Capture the cell that displays the provided text and extract its (X, Y) central coordinate. 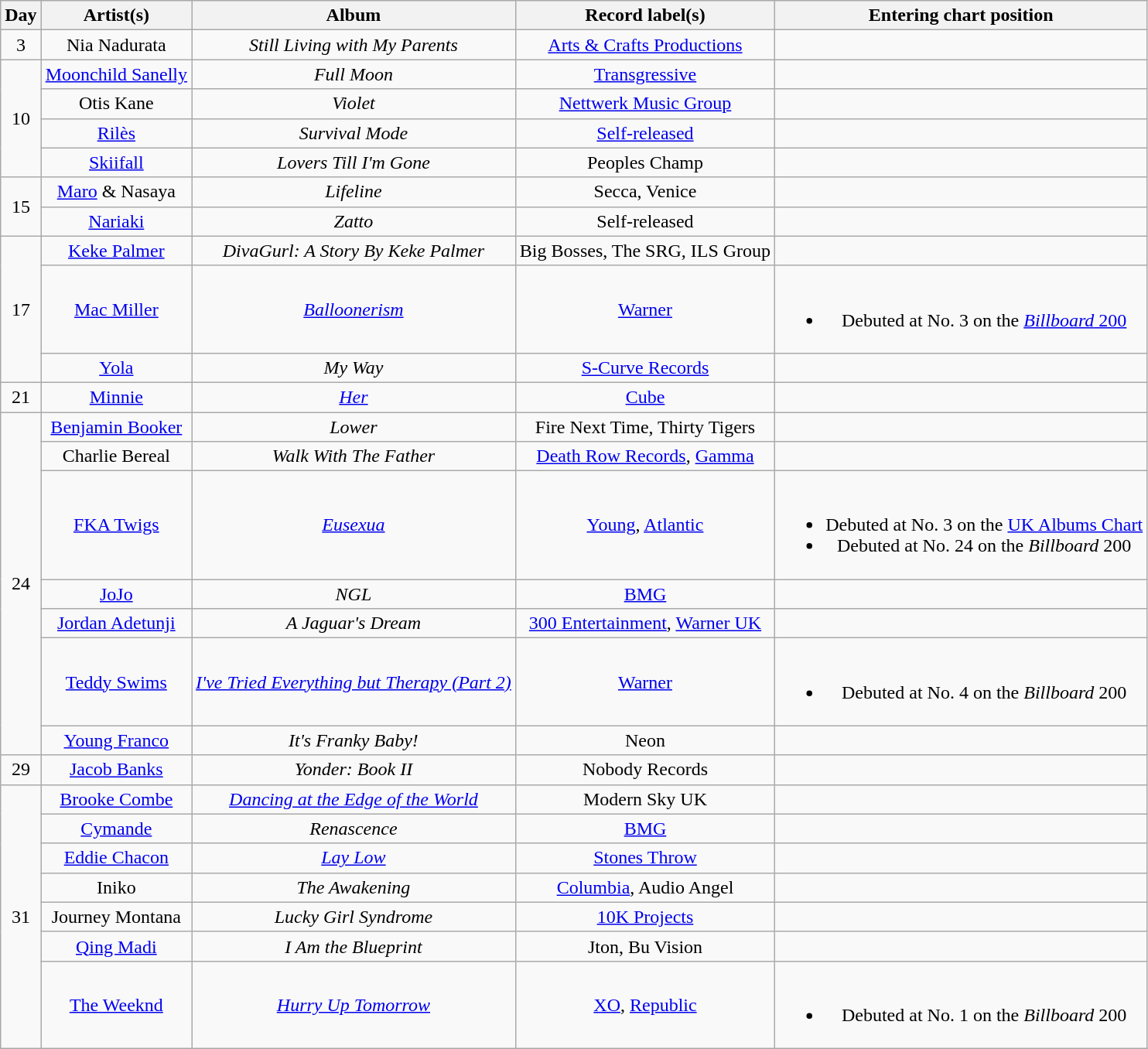
Brooke Combe (116, 799)
Album (354, 15)
10 (21, 118)
15 (21, 207)
Arts & Crafts Productions (645, 45)
Secca, Venice (645, 192)
Cymande (116, 829)
Nobody Records (645, 770)
Qing Madi (116, 946)
Day (21, 15)
Columbia, Audio Angel (645, 887)
FKA Twigs (116, 525)
Charlie Bereal (116, 456)
Debuted at No. 3 on the UK Albums ChartDebuted at No. 24 on the Billboard 200 (961, 525)
Nia Nadurata (116, 45)
Minnie (116, 397)
Balloonerism (354, 309)
Stones Throw (645, 858)
Fire Next Time, Thirty Tigers (645, 426)
Otis Kane (116, 104)
Full Moon (354, 74)
Her (354, 397)
I Am the Blueprint (354, 946)
Artist(s) (116, 15)
Debuted at No. 4 on the Billboard 200 (961, 682)
Iniko (116, 887)
Mac Miller (116, 309)
Violet (354, 104)
Lucky Girl Syndrome (354, 917)
Debuted at No. 1 on the Billboard 200 (961, 1004)
Yonder: Book II (354, 770)
Young, Atlantic (645, 525)
300 Entertainment, Warner UK (645, 624)
Rilès (116, 133)
NGL (354, 594)
Journey Montana (116, 917)
Survival Mode (354, 133)
Lovers Till I'm Gone (354, 162)
10K Projects (645, 917)
Big Bosses, The SRG, ILS Group (645, 251)
Transgressive (645, 74)
My Way (354, 367)
I've Tried Everything but Therapy (Part 2) (354, 682)
Maro & Nasaya (116, 192)
Cube (645, 397)
3 (21, 45)
Record label(s) (645, 15)
DivaGurl: A Story By Keke Palmer (354, 251)
The Awakening (354, 887)
Debuted at No. 3 on the Billboard 200 (961, 309)
Modern Sky UK (645, 799)
Benjamin Booker (116, 426)
Young Franco (116, 740)
Lifeline (354, 192)
Death Row Records, Gamma (645, 456)
Nettwerk Music Group (645, 104)
Walk With The Father (354, 456)
Lay Low (354, 858)
21 (21, 397)
It's Franky Baby! (354, 740)
JoJo (116, 594)
Jton, Bu Vision (645, 946)
Jordan Adetunji (116, 624)
17 (21, 309)
Peoples Champ (645, 162)
Skiifall (116, 162)
Eusexua (354, 525)
Neon (645, 740)
29 (21, 770)
XO, Republic (645, 1004)
Jacob Banks (116, 770)
Moonchild Sanelly (116, 74)
Dancing at the Edge of the World (354, 799)
Keke Palmer (116, 251)
31 (21, 916)
Entering chart position (961, 15)
Zatto (354, 221)
Eddie Chacon (116, 858)
24 (21, 583)
Still Living with My Parents (354, 45)
Renascence (354, 829)
S-Curve Records (645, 367)
A Jaguar's Dream (354, 624)
Teddy Swims (116, 682)
Hurry Up Tomorrow (354, 1004)
Lower (354, 426)
The Weeknd (116, 1004)
Nariaki (116, 221)
Yola (116, 367)
